Pinpoint the cell where the given text exists, returning its (X, Y) midpoint coordinate. 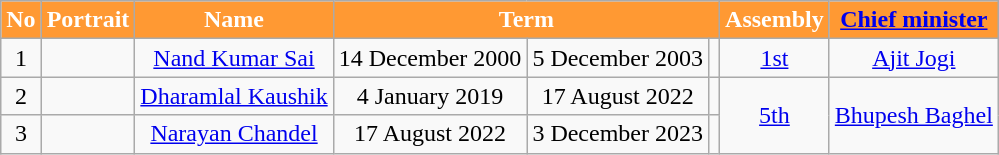
1 (21, 58)
No (21, 20)
Name (234, 20)
Bhupesh Baghel (914, 115)
Ajit Jogi (914, 58)
4 January 2019 (430, 96)
Assembly (775, 20)
Chief minister (914, 20)
Narayan Chandel (234, 134)
Dharamlal Kaushik (234, 96)
Portrait (88, 20)
2 (21, 96)
5 December 2003 (618, 58)
5th (775, 115)
1st (775, 58)
3 (21, 134)
Nand Kumar Sai (234, 58)
14 December 2000 (430, 58)
3 December 2023 (618, 134)
Term (526, 20)
